Scan for the cell matching the given text and deliver its (x, y) coordinate at center. 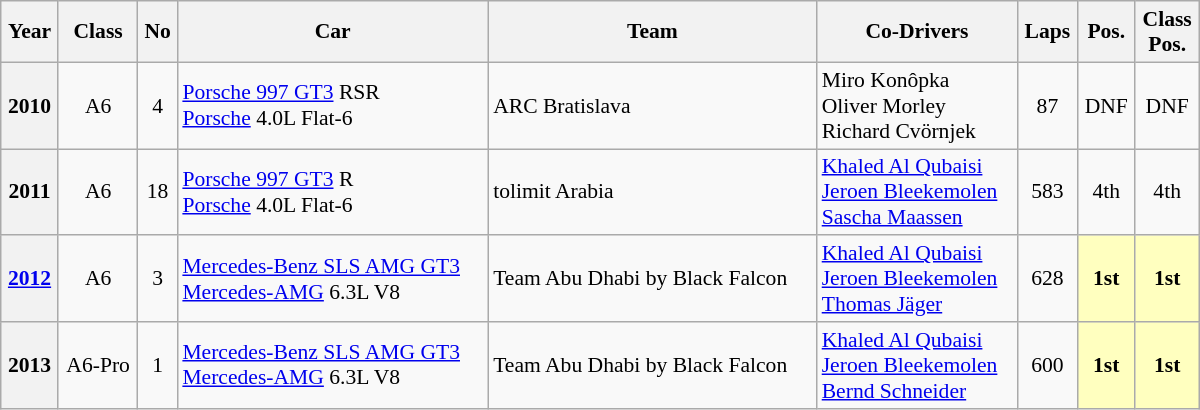
Car (332, 32)
A6-Pro (98, 366)
600 (1047, 366)
Porsche 997 GT3 RSRPorsche 4.0L Flat-6 (332, 106)
Year (30, 32)
4 (158, 106)
2013 (30, 366)
Laps (1047, 32)
tolimit Arabia (652, 192)
Khaled Al Qubaisi Jeroen Bleekemolen Thomas Jäger (918, 280)
Pos. (1106, 32)
No (158, 32)
Miro Konôpka Oliver Morley Richard Cvörnjek (918, 106)
Class (98, 32)
Khaled Al Qubaisi Jeroen Bleekemolen Sascha Maassen (918, 192)
583 (1047, 192)
1 (158, 366)
2011 (30, 192)
2010 (30, 106)
2012 (30, 280)
ARC Bratislava (652, 106)
ClassPos. (1167, 32)
Team (652, 32)
87 (1047, 106)
Co-Drivers (918, 32)
Porsche 997 GT3 RPorsche 4.0L Flat-6 (332, 192)
Khaled Al Qubaisi Jeroen Bleekemolen Bernd Schneider (918, 366)
3 (158, 280)
18 (158, 192)
628 (1047, 280)
